Detect which cell encompasses the target text, then output its (X, Y) center coordinate. 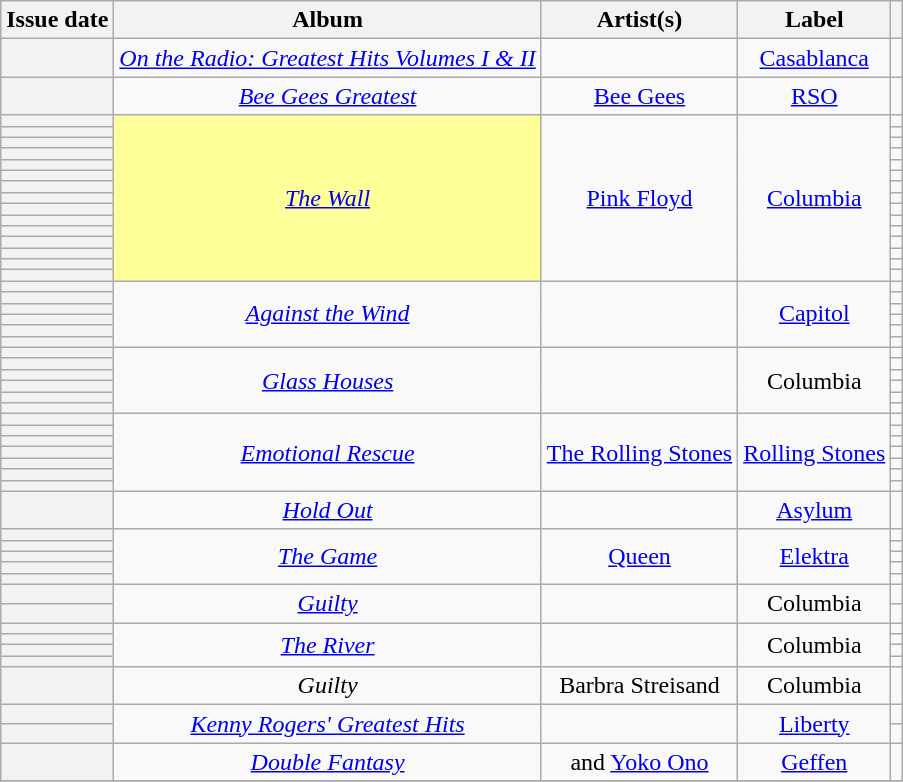
Glass Houses (328, 380)
Label (814, 20)
Against the Wind (328, 314)
Hold Out (328, 510)
The Game (328, 556)
Elektra (814, 556)
Pink Floyd (639, 198)
The Wall (328, 198)
Artist(s) (639, 20)
Capitol (814, 314)
Issue date (58, 20)
Album (328, 20)
and Yoko Ono (639, 762)
Barbra Streisand (639, 686)
Bee Gees (639, 96)
Bee Gees Greatest (328, 96)
Emotional Rescue (328, 452)
Rolling Stones (814, 452)
Double Fantasy (328, 762)
RSO (814, 96)
The River (328, 644)
On the Radio: Greatest Hits Volumes I & II (328, 58)
Geffen (814, 762)
Asylum (814, 510)
The Rolling Stones (639, 452)
Kenny Rogers' Greatest Hits (328, 724)
Casablanca (814, 58)
Liberty (814, 724)
Queen (639, 556)
